Identify which cell holds the provided text, then report its (X, Y) central coordinate. 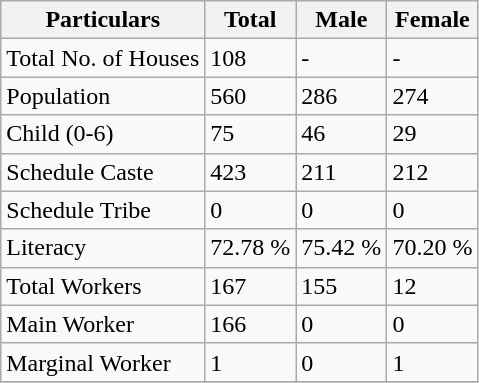
Female (432, 20)
Schedule Caste (103, 172)
286 (342, 96)
Main Worker (103, 324)
46 (342, 134)
Child (0-6) (103, 134)
Schedule Tribe (103, 210)
Total Workers (103, 286)
Population (103, 96)
423 (250, 172)
166 (250, 324)
12 (432, 286)
72.78 % (250, 248)
70.20 % (432, 248)
274 (432, 96)
29 (432, 134)
167 (250, 286)
Literacy (103, 248)
75 (250, 134)
Total No. of Houses (103, 58)
155 (342, 286)
Particulars (103, 20)
Total (250, 20)
108 (250, 58)
560 (250, 96)
Marginal Worker (103, 362)
Male (342, 20)
211 (342, 172)
212 (432, 172)
75.42 % (342, 248)
